Find where the given text appears and provide that cell's center as (X, Y) coordinate. 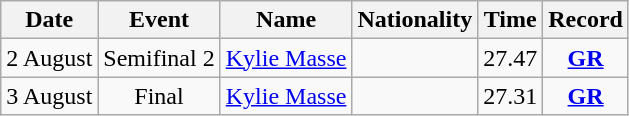
Nationality (415, 20)
3 August (50, 96)
27.47 (510, 58)
Event (159, 20)
Time (510, 20)
27.31 (510, 96)
Final (159, 96)
Date (50, 20)
2 August (50, 58)
Record (586, 20)
Name (286, 20)
Semifinal 2 (159, 58)
